Return (X, Y) of the center of cell containing provided text 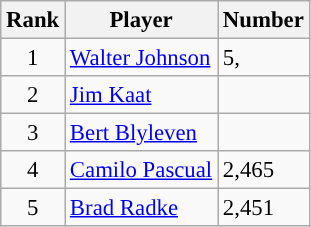
Jim Kaat (142, 95)
2,465 (264, 170)
Bert Blyleven (142, 133)
2 (33, 95)
Number (264, 20)
5 (33, 208)
Walter Johnson (142, 58)
4 (33, 170)
Player (142, 20)
Camilo Pascual (142, 170)
Brad Radke (142, 208)
3 (33, 133)
Rank (33, 20)
2,451 (264, 208)
5, (264, 58)
1 (33, 58)
